Extract the (x, y) coordinate from the center of the cell holding the provided text.  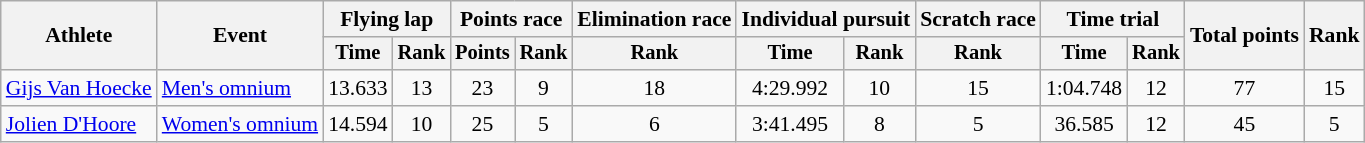
25 (482, 124)
8 (880, 124)
Event (240, 36)
Men's omnium (240, 88)
Points (482, 54)
1:04.748 (1084, 88)
13 (422, 88)
13.633 (358, 88)
Points race (511, 19)
Scratch race (978, 19)
14.594 (358, 124)
9 (544, 88)
36.585 (1084, 124)
23 (482, 88)
Total points (1244, 36)
45 (1244, 124)
Time trial (1113, 19)
4:29.992 (790, 88)
Flying lap (386, 19)
Women's omnium (240, 124)
3:41.495 (790, 124)
18 (654, 88)
6 (654, 124)
Elimination race (654, 19)
Individual pursuit (826, 19)
Athlete (79, 36)
77 (1244, 88)
Gijs Van Hoecke (79, 88)
Jolien D'Hoore (79, 124)
